From the cell containing the given text, extract its center point as (X, Y) coordinate. 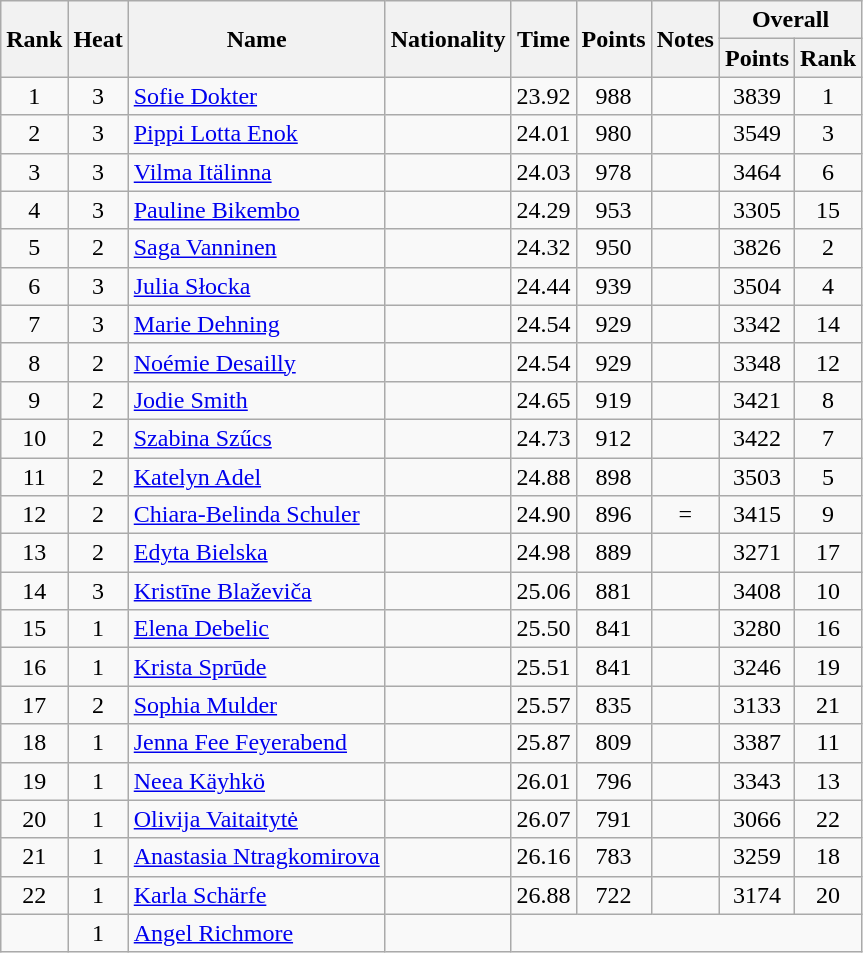
3246 (756, 667)
3066 (756, 819)
24.65 (544, 400)
988 (614, 96)
Julia Słocka (256, 286)
3421 (756, 400)
Overall (790, 20)
980 (614, 134)
Noémie Desailly (256, 362)
3504 (756, 286)
978 (614, 172)
Marie Dehning (256, 324)
3503 (756, 477)
939 (614, 286)
Nationality (448, 39)
919 (614, 400)
Vilma Itälinna (256, 172)
3387 (756, 743)
25.06 (544, 591)
Name (256, 39)
Chiara-Belinda Schuler (256, 515)
3826 (756, 248)
783 (614, 857)
24.73 (544, 438)
23.92 (544, 96)
3133 (756, 705)
3348 (756, 362)
953 (614, 210)
Sofie Dokter (256, 96)
26.01 (544, 781)
881 (614, 591)
Kristīne Blaževiča (256, 591)
Edyta Bielska (256, 553)
Elena Debelic (256, 629)
Krista Sprūde (256, 667)
Neea Käyhkö (256, 781)
Angel Richmore (256, 933)
3549 (756, 134)
Jodie Smith (256, 400)
26.16 (544, 857)
Heat (98, 39)
24.03 (544, 172)
809 (614, 743)
3174 (756, 895)
Time (544, 39)
3839 (756, 96)
3415 (756, 515)
3280 (756, 629)
= (685, 515)
26.88 (544, 895)
Katelyn Adel (256, 477)
Jenna Fee Feyerabend (256, 743)
24.90 (544, 515)
24.32 (544, 248)
3422 (756, 438)
Pippi Lotta Enok (256, 134)
3464 (756, 172)
791 (614, 819)
3271 (756, 553)
24.44 (544, 286)
24.88 (544, 477)
24.98 (544, 553)
722 (614, 895)
796 (614, 781)
896 (614, 515)
3343 (756, 781)
25.87 (544, 743)
Sophia Mulder (256, 705)
25.50 (544, 629)
Olivija Vaitaitytė (256, 819)
912 (614, 438)
889 (614, 553)
Karla Schärfe (256, 895)
Saga Vanninen (256, 248)
24.01 (544, 134)
835 (614, 705)
25.51 (544, 667)
3408 (756, 591)
3342 (756, 324)
Szabina Szűcs (256, 438)
Pauline Bikembo (256, 210)
24.29 (544, 210)
3259 (756, 857)
Anastasia Ntragkomirova (256, 857)
Notes (685, 39)
950 (614, 248)
898 (614, 477)
25.57 (544, 705)
3305 (756, 210)
26.07 (544, 819)
